For the text-containing cell, return its midpoint in [X, Y] coordinate format. 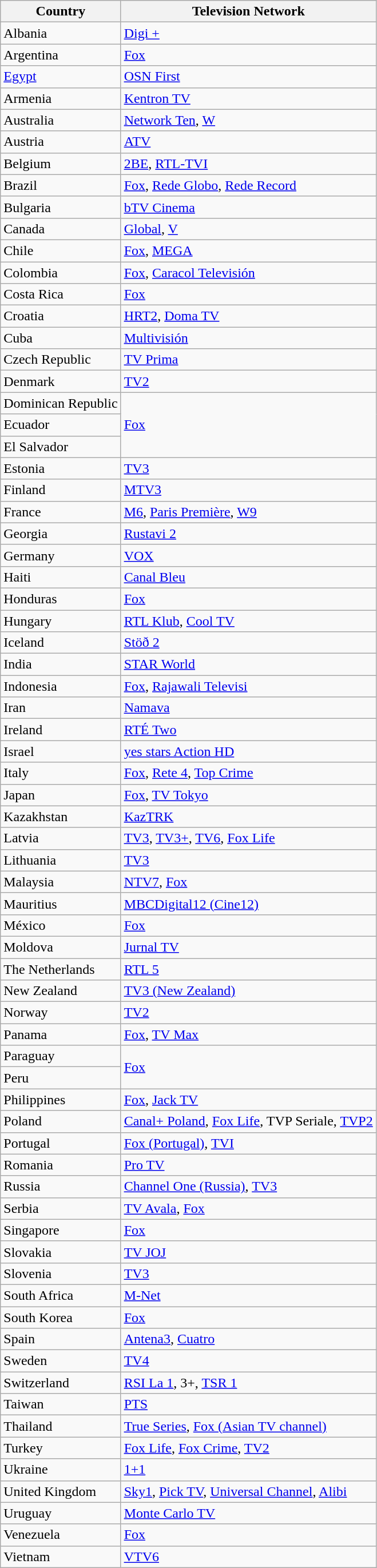
Indonesia [61, 686]
Portugal [61, 1143]
Moldova [61, 947]
Canal Bleu [248, 577]
Sweden [61, 1361]
RTL Klub, Cool TV [248, 620]
Namava [248, 708]
1+1 [248, 1470]
South Africa [61, 1295]
Costa Rica [61, 295]
Stöð 2 [248, 643]
Venezuela [61, 1535]
New Zealand [61, 991]
Monte Carlo TV [248, 1513]
Kazakhstan [61, 817]
Channel One (Russia), TV3 [248, 1187]
Fox, TV Tokyo [248, 795]
Peru [61, 1078]
Colombia [61, 273]
Latvia [61, 838]
Brazil [61, 185]
Honduras [61, 599]
India [61, 664]
Albania [61, 33]
Japan [61, 795]
TV Prima [248, 360]
NTV7, Fox [248, 882]
Armenia [61, 98]
Russia [61, 1187]
Vietnam [61, 1557]
Antena3, Cuatro [248, 1339]
Fox, Rete 4, Top Crime [248, 773]
Philippines [61, 1100]
Pro TV [248, 1165]
OSN First [248, 77]
Dominican Republic [61, 403]
Serbia [61, 1208]
Haiti [61, 577]
Lithuania [61, 860]
MBCDigital12 (Cine12) [248, 904]
Bulgaria [61, 207]
Cuba [61, 338]
Jurnal TV [248, 947]
Canada [61, 229]
Romania [61, 1165]
TV JOJ [248, 1252]
PTS [248, 1404]
M6, Paris Première, W9 [248, 512]
TV Avala, Fox [248, 1208]
Rustavi 2 [248, 534]
Egypt [61, 77]
Finland [61, 490]
bTV Cinema [248, 207]
Ukraine [61, 1470]
Italy [61, 773]
El Salvador [61, 447]
United Kingdom [61, 1491]
TV4 [248, 1361]
Singapore [61, 1230]
Turkey [61, 1448]
Iceland [61, 643]
Fox Life, Fox Crime, TV2 [248, 1448]
HRT2, Doma TV [248, 316]
Switzerland [61, 1383]
Fox, Rede Globo, Rede Record [248, 185]
Czech Republic [61, 360]
Multivisión [248, 338]
Norway [61, 1013]
MTV3 [248, 490]
Kentron TV [248, 98]
Slovakia [61, 1252]
Israel [61, 751]
Iran [61, 708]
RTL 5 [248, 969]
Spain [61, 1339]
Network Ten, W [248, 120]
Fox (Portugal), TVI [248, 1143]
Digi + [248, 33]
Denmark [61, 381]
France [61, 512]
M-Net [248, 1295]
Panama [61, 1034]
Fox, TV Max [248, 1034]
TV3 (New Zealand) [248, 991]
Global, V [248, 229]
Ireland [61, 730]
Malaysia [61, 882]
Austria [61, 142]
Ecuador [61, 425]
Australia [61, 120]
Uruguay [61, 1513]
RSI La 1, 3+, TSR 1 [248, 1383]
Television Network [248, 11]
Argentina [61, 55]
Fox, Jack TV [248, 1100]
Fox, Caracol Televisión [248, 273]
Slovenia [61, 1273]
Croatia [61, 316]
VOX [248, 555]
Thailand [61, 1426]
Paraguay [61, 1056]
South Korea [61, 1317]
ATV [248, 142]
Chile [61, 250]
Georgia [61, 534]
Sky1, Pick TV, Universal Channel, Alibi [248, 1491]
Taiwan [61, 1404]
Hungary [61, 620]
yes stars Action HD [248, 751]
The Netherlands [61, 969]
2BE, RTL-TVI [248, 164]
Mauritius [61, 904]
RTÉ Two [248, 730]
Belgium [61, 164]
Canal+ Poland, Fox Life, TVP Seriale, TVP2 [248, 1121]
Fox, Rajawali Televisi [248, 686]
Germany [61, 555]
KazTRK [248, 817]
TV3, TV3+, TV6, Fox Life [248, 838]
True Series, Fox (Asian TV channel) [248, 1426]
Poland [61, 1121]
México [61, 925]
STAR World [248, 664]
Estonia [61, 468]
VTV6 [248, 1557]
Fox, MEGA [248, 250]
Country [61, 11]
